Capture the cell that displays the provided text and extract its (x, y) central coordinate. 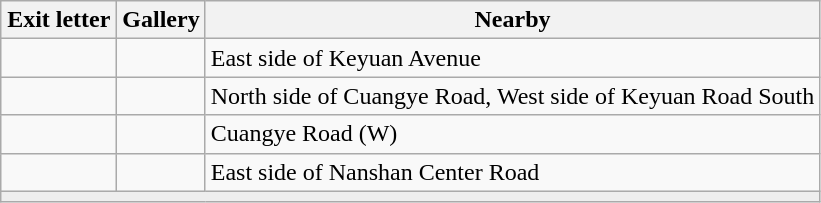
Exit letter (59, 20)
East side of Nanshan Center Road (512, 172)
Nearby (512, 20)
North side of Cuangye Road, West side of Keyuan Road South (512, 96)
Cuangye Road (W) (512, 134)
Gallery (161, 20)
East side of Keyuan Avenue (512, 58)
